Determine the [X, Y] coordinate at the center of the cell enclosing the given text.  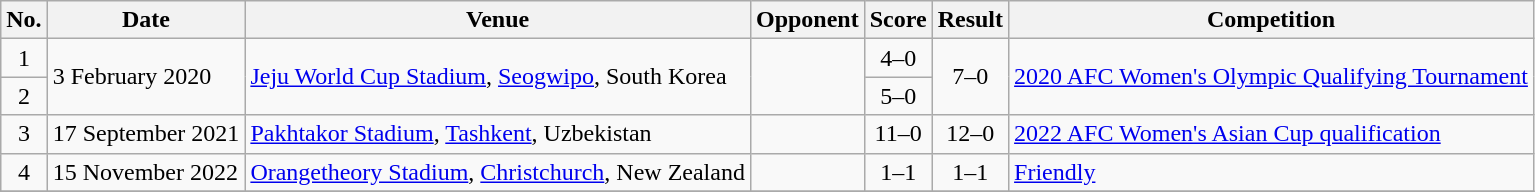
2020 AFC Women's Olympic Qualifying Tournament [1272, 77]
2022 AFC Women's Asian Cup qualification [1272, 134]
Competition [1272, 20]
4–0 [898, 58]
11–0 [898, 134]
3 [24, 134]
Orangetheory Stadium, Christchurch, New Zealand [498, 172]
Opponent [807, 20]
Result [970, 20]
Jeju World Cup Stadium, Seogwipo, South Korea [498, 77]
1 [24, 58]
Venue [498, 20]
17 September 2021 [146, 134]
15 November 2022 [146, 172]
Score [898, 20]
No. [24, 20]
4 [24, 172]
2 [24, 96]
Date [146, 20]
Friendly [1272, 172]
7–0 [970, 77]
12–0 [970, 134]
5–0 [898, 96]
3 February 2020 [146, 77]
Pakhtakor Stadium, Tashkent, Uzbekistan [498, 134]
